Find where the given text appears and provide that cell's center as [x, y] coordinate. 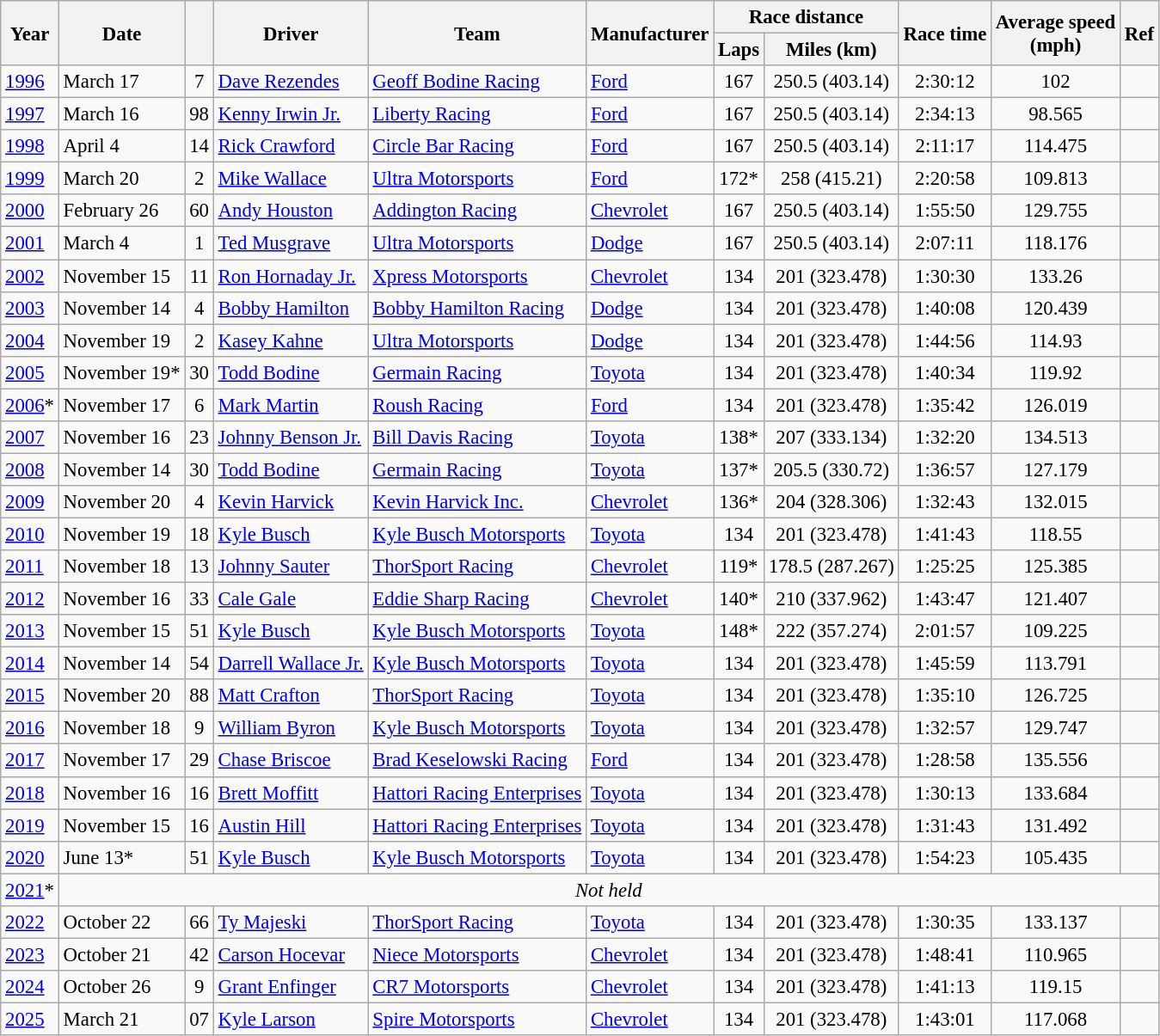
March 4 [122, 243]
2:11:17 [944, 146]
1:45:59 [944, 664]
Johnny Sauter [291, 567]
110.965 [1056, 954]
136* [740, 502]
98.565 [1056, 114]
March 16 [122, 114]
117.068 [1056, 1019]
98 [199, 114]
Bobby Hamilton [291, 308]
April 4 [122, 146]
1:32:20 [944, 438]
June 13* [122, 857]
1 [199, 243]
Circle Bar Racing [477, 146]
1:30:30 [944, 276]
172* [740, 179]
1996 [30, 82]
2013 [30, 631]
Johnny Benson Jr. [291, 438]
Kasey Kahne [291, 340]
2001 [30, 243]
1:48:41 [944, 954]
1:40:34 [944, 372]
1:25:25 [944, 567]
Brett Moffitt [291, 793]
7 [199, 82]
42 [199, 954]
Niece Motorsports [477, 954]
2021* [30, 890]
Chase Briscoe [291, 761]
129.747 [1056, 728]
1:28:58 [944, 761]
120.439 [1056, 308]
Kyle Larson [291, 1019]
2:20:58 [944, 179]
2020 [30, 857]
148* [740, 631]
Austin Hill [291, 825]
132.015 [1056, 502]
119* [740, 567]
Addington Racing [477, 211]
258 (415.21) [831, 179]
1:43:01 [944, 1019]
13 [199, 567]
Kenny Irwin Jr. [291, 114]
1998 [30, 146]
1:35:10 [944, 696]
137* [740, 469]
1:32:57 [944, 728]
2000 [30, 211]
Average speed(mph) [1056, 33]
2016 [30, 728]
114.93 [1056, 340]
2:07:11 [944, 243]
133.26 [1056, 276]
2012 [30, 599]
54 [199, 664]
1:40:08 [944, 308]
2005 [30, 372]
Spire Motorsports [477, 1019]
126.019 [1056, 405]
2019 [30, 825]
Race distance [807, 17]
2006* [30, 405]
Mike Wallace [291, 179]
Kevin Harvick Inc. [477, 502]
119.15 [1056, 987]
November 19* [122, 372]
2025 [30, 1019]
2022 [30, 923]
1:41:43 [944, 534]
140* [740, 599]
2008 [30, 469]
Laps [740, 50]
1:44:56 [944, 340]
William Byron [291, 728]
Xpress Motorsports [477, 276]
1:36:57 [944, 469]
Ron Hornaday Jr. [291, 276]
109.813 [1056, 179]
2:34:13 [944, 114]
Brad Keselowski Racing [477, 761]
Matt Crafton [291, 696]
33 [199, 599]
March 20 [122, 179]
Dave Rezendes [291, 82]
2023 [30, 954]
Date [122, 33]
Cale Gale [291, 599]
1:32:43 [944, 502]
2024 [30, 987]
March 17 [122, 82]
October 22 [122, 923]
205.5 (330.72) [831, 469]
2:01:57 [944, 631]
Andy Houston [291, 211]
2:30:12 [944, 82]
Ty Majeski [291, 923]
210 (337.962) [831, 599]
2017 [30, 761]
Grant Enfinger [291, 987]
29 [199, 761]
2004 [30, 340]
129.755 [1056, 211]
Liberty Racing [477, 114]
18 [199, 534]
118.176 [1056, 243]
Eddie Sharp Racing [477, 599]
119.92 [1056, 372]
6 [199, 405]
2018 [30, 793]
Darrell Wallace Jr. [291, 664]
135.556 [1056, 761]
February 26 [122, 211]
Race time [944, 33]
134.513 [1056, 438]
14 [199, 146]
Team [477, 33]
Year [30, 33]
1:35:42 [944, 405]
Driver [291, 33]
113.791 [1056, 664]
Mark Martin [291, 405]
1999 [30, 179]
Bill Davis Racing [477, 438]
March 21 [122, 1019]
Miles (km) [831, 50]
66 [199, 923]
88 [199, 696]
October 26 [122, 987]
11 [199, 276]
126.725 [1056, 696]
222 (357.274) [831, 631]
2010 [30, 534]
102 [1056, 82]
Manufacturer [650, 33]
October 21 [122, 954]
2007 [30, 438]
133.137 [1056, 923]
2002 [30, 276]
131.492 [1056, 825]
2015 [30, 696]
Geoff Bodine Racing [477, 82]
118.55 [1056, 534]
2009 [30, 502]
127.179 [1056, 469]
Not held [609, 890]
Bobby Hamilton Racing [477, 308]
2003 [30, 308]
Rick Crawford [291, 146]
Kevin Harvick [291, 502]
1:30:35 [944, 923]
60 [199, 211]
1:30:13 [944, 793]
114.475 [1056, 146]
121.407 [1056, 599]
Ref [1140, 33]
109.225 [1056, 631]
105.435 [1056, 857]
1:31:43 [944, 825]
178.5 (287.267) [831, 567]
1997 [30, 114]
125.385 [1056, 567]
2011 [30, 567]
204 (328.306) [831, 502]
138* [740, 438]
Roush Racing [477, 405]
CR7 Motorsports [477, 987]
1:41:13 [944, 987]
Ted Musgrave [291, 243]
1:55:50 [944, 211]
07 [199, 1019]
133.684 [1056, 793]
1:54:23 [944, 857]
207 (333.134) [831, 438]
Carson Hocevar [291, 954]
23 [199, 438]
2014 [30, 664]
1:43:47 [944, 599]
